Determine the [x, y] coordinate at the center of the cell enclosing the given text.  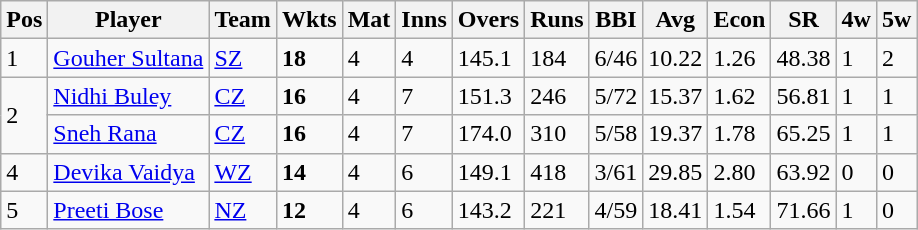
151.3 [488, 96]
1.62 [740, 96]
4/59 [616, 210]
184 [557, 58]
310 [557, 134]
18 [309, 58]
1.26 [740, 58]
145.1 [488, 58]
1.54 [740, 210]
5/58 [616, 134]
246 [557, 96]
Preeti Bose [128, 210]
65.25 [804, 134]
Econ [740, 20]
SR [804, 20]
18.41 [676, 210]
56.81 [804, 96]
174.0 [488, 134]
Overs [488, 20]
4w [856, 20]
6/46 [616, 58]
Mat [369, 20]
Gouher Sultana [128, 58]
221 [557, 210]
WZ [243, 172]
143.2 [488, 210]
Nidhi Buley [128, 96]
149.1 [488, 172]
5/72 [616, 96]
15.37 [676, 96]
Inns [424, 20]
10.22 [676, 58]
29.85 [676, 172]
5w [896, 20]
NZ [243, 210]
19.37 [676, 134]
Player [128, 20]
14 [309, 172]
2.80 [740, 172]
BBI [616, 20]
12 [309, 210]
418 [557, 172]
Sneh Rana [128, 134]
48.38 [804, 58]
5 [24, 210]
Devika Vaidya [128, 172]
63.92 [804, 172]
3/61 [616, 172]
Runs [557, 20]
71.66 [804, 210]
Team [243, 20]
Avg [676, 20]
1.78 [740, 134]
SZ [243, 58]
Wkts [309, 20]
Pos [24, 20]
